Scan for the cell matching the given text and deliver its (X, Y) coordinate at center. 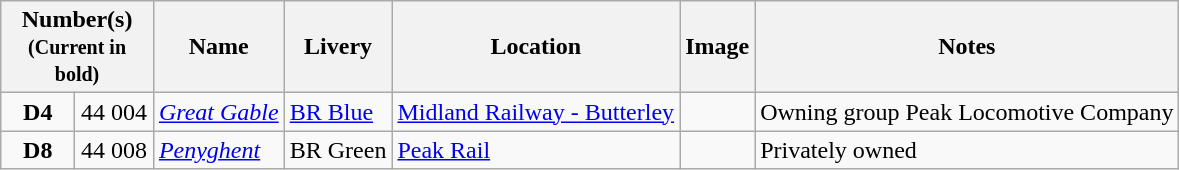
Location (536, 47)
BR Green (338, 150)
Penyghent (218, 150)
Number(s) (Current in bold) (78, 47)
44 004 (114, 112)
D4 (38, 112)
Image (718, 47)
Livery (338, 47)
Notes (967, 47)
Midland Railway - Butterley (536, 112)
BR Blue (338, 112)
Owning group Peak Locomotive Company (967, 112)
Privately owned (967, 150)
Great Gable (218, 112)
44 008 (114, 150)
Peak Rail (536, 150)
Name (218, 47)
D8 (38, 150)
